Identify which cell holds the provided text, then report its [X, Y] central coordinate. 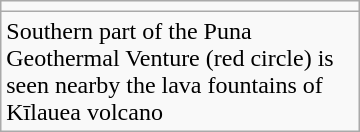
Southern part of the Puna Geothermal Venture (red circle) is seen nearby the lava fountains of Kīlauea volcano [180, 72]
